Extract the [x, y] coordinate from the center of the cell holding the provided text.  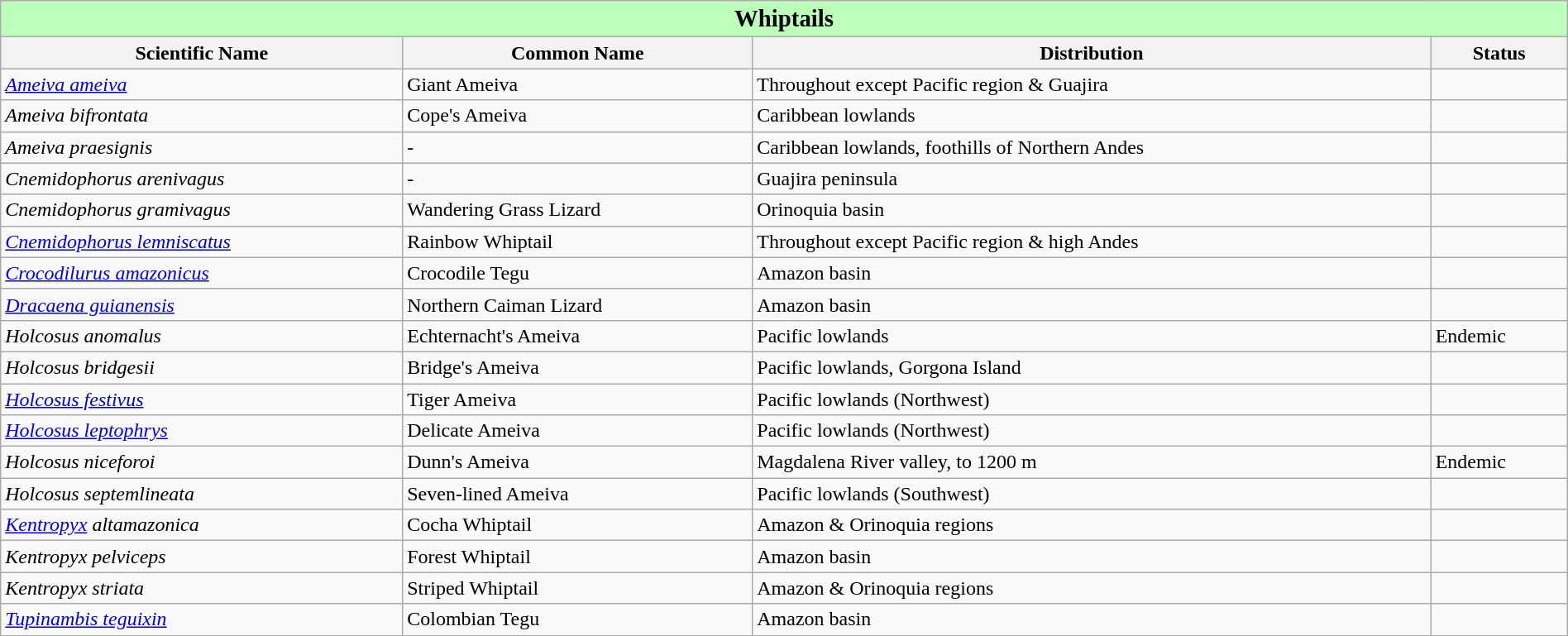
Distribution [1092, 53]
Seven-lined Ameiva [577, 494]
Pacific lowlands, Gorgona Island [1092, 367]
Orinoquia basin [1092, 210]
Cnemidophorus arenivagus [202, 179]
Cnemidophorus gramivagus [202, 210]
Cocha Whiptail [577, 525]
Holcosus septemlineata [202, 494]
Kentropyx pelviceps [202, 557]
Status [1499, 53]
Bridge's Ameiva [577, 367]
Pacific lowlands (Southwest) [1092, 494]
Guajira peninsula [1092, 179]
Holcosus niceforoi [202, 462]
Kentropyx altamazonica [202, 525]
Forest Whiptail [577, 557]
Common Name [577, 53]
Magdalena River valley, to 1200 m [1092, 462]
Tupinambis teguixin [202, 619]
Northern Caiman Lizard [577, 304]
Caribbean lowlands, foothills of Northern Andes [1092, 147]
Tiger Ameiva [577, 399]
Wandering Grass Lizard [577, 210]
Scientific Name [202, 53]
Caribbean lowlands [1092, 116]
Holcosus leptophrys [202, 431]
Striped Whiptail [577, 588]
Crocodile Tegu [577, 273]
Rainbow Whiptail [577, 241]
Colombian Tegu [577, 619]
Whiptails [784, 19]
Delicate Ameiva [577, 431]
Holcosus anomalus [202, 336]
Crocodilurus amazonicus [202, 273]
Giant Ameiva [577, 84]
Dracaena guianensis [202, 304]
Ameiva bifrontata [202, 116]
Dunn's Ameiva [577, 462]
Cope's Ameiva [577, 116]
Throughout except Pacific region & Guajira [1092, 84]
Cnemidophorus lemniscatus [202, 241]
Throughout except Pacific region & high Andes [1092, 241]
Ameiva ameiva [202, 84]
Kentropyx striata [202, 588]
Pacific lowlands [1092, 336]
Holcosus festivus [202, 399]
Holcosus bridgesii [202, 367]
Echternacht's Ameiva [577, 336]
Ameiva praesignis [202, 147]
